From the cell containing the given text, extract its center point as [X, Y] coordinate. 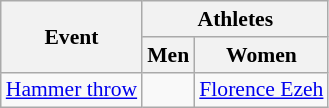
Women [261, 55]
Hammer throw [72, 90]
Athletes [235, 19]
Florence Ezeh [261, 90]
Men [168, 55]
Event [72, 36]
